Scan for the cell matching the given text and deliver its [X, Y] coordinate at center. 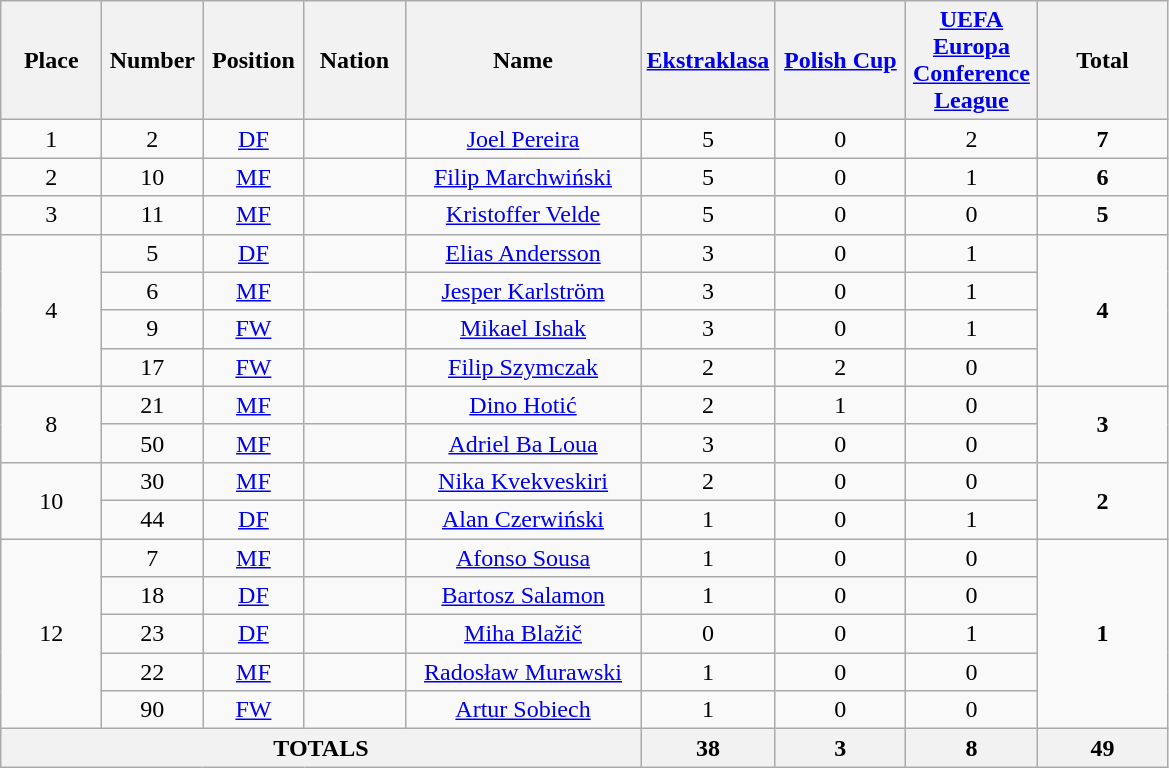
30 [152, 481]
Adriel Ba Loua [523, 443]
Number [152, 60]
38 [708, 748]
Elias Andersson [523, 253]
Miha Blažič [523, 634]
Ekstraklasa [708, 60]
50 [152, 443]
22 [152, 672]
Mikael Ishak [523, 329]
Filip Szymczak [523, 367]
9 [152, 329]
Alan Czerwiński [523, 519]
Kristoffer Velde [523, 215]
21 [152, 405]
Radosław Murawski [523, 672]
Joel Pereira [523, 139]
Total [1102, 60]
TOTALS [321, 748]
Name [523, 60]
Dino Hotić [523, 405]
Nation [354, 60]
Filip Marchwiński [523, 177]
17 [152, 367]
90 [152, 710]
Nika Kvekveskiri [523, 481]
Bartosz Salamon [523, 596]
Position [254, 60]
Polish Cup [840, 60]
49 [1102, 748]
44 [152, 519]
18 [152, 596]
UEFA Europa Conference League [972, 60]
Jesper Karlström [523, 291]
12 [52, 633]
Afonso Sousa [523, 557]
Artur Sobiech [523, 710]
11 [152, 215]
Place [52, 60]
23 [152, 634]
